Scan for the cell matching the given text and deliver its [x, y] coordinate at center. 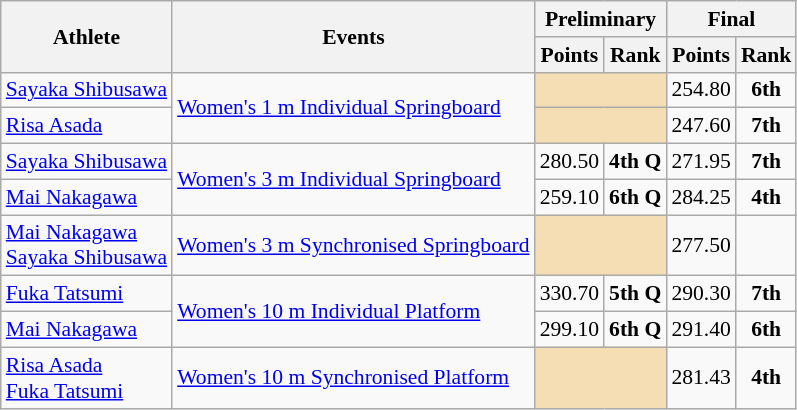
Fuka Tatsumi [86, 294]
Women's 1 m Individual Springboard [353, 108]
291.40 [700, 330]
280.50 [570, 162]
284.25 [700, 197]
277.50 [700, 246]
Women's 10 m Synchronised Platform [353, 378]
281.43 [700, 378]
259.10 [570, 197]
Events [353, 36]
254.80 [700, 90]
290.30 [700, 294]
247.60 [700, 126]
Mai NakagawaSayaka Shibusawa [86, 246]
Preliminary [601, 19]
Athlete [86, 36]
271.95 [700, 162]
330.70 [570, 294]
4th Q [635, 162]
Final [731, 19]
Risa Asada [86, 126]
Women's 3 m Synchronised Springboard [353, 246]
Women's 3 m Individual Springboard [353, 180]
299.10 [570, 330]
Risa AsadaFuka Tatsumi [86, 378]
Women's 10 m Individual Platform [353, 312]
5th Q [635, 294]
